Find where the given text appears and provide that cell's center as (X, Y) coordinate. 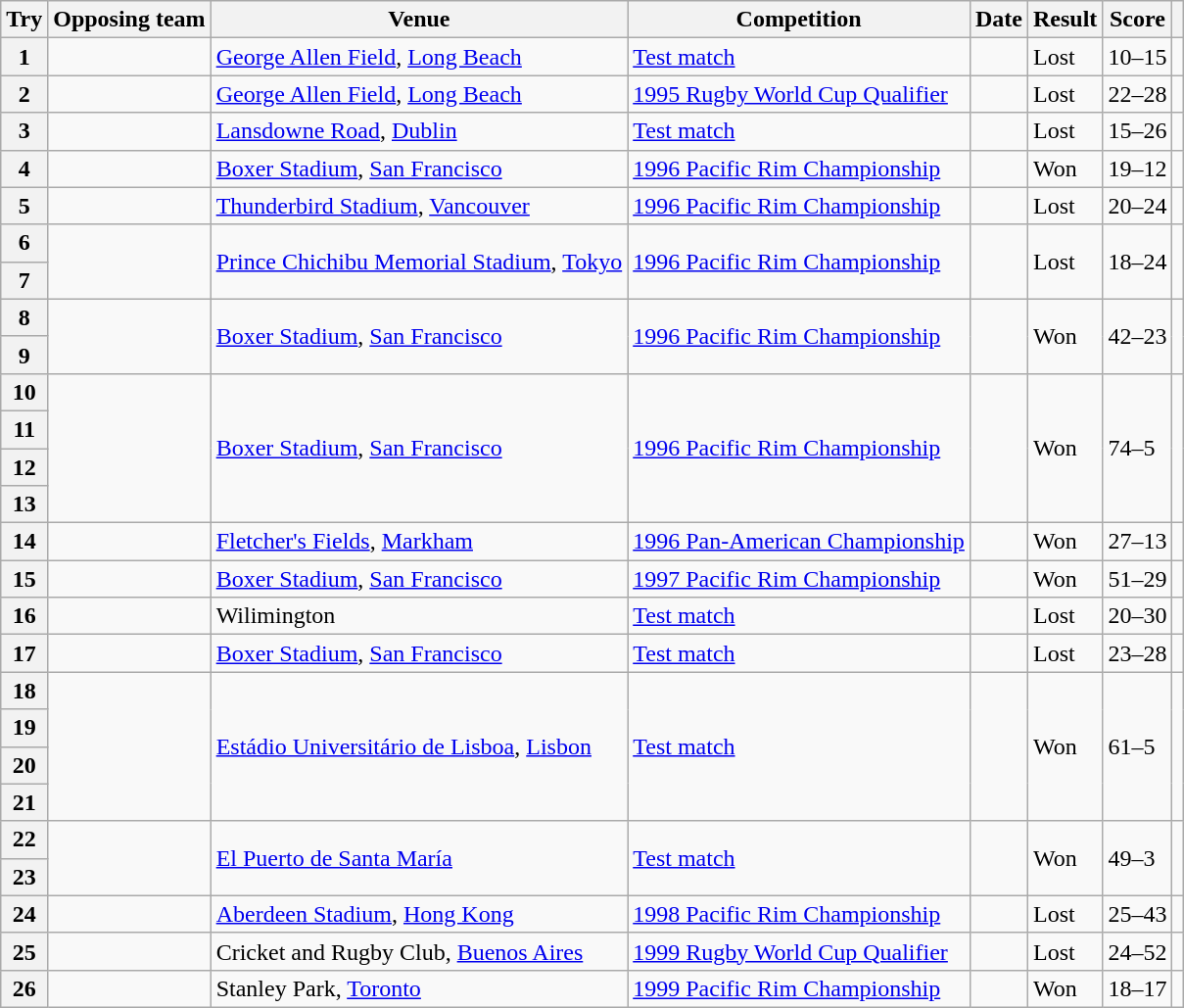
2 (24, 94)
10–15 (1138, 57)
El Puerto de Santa María (419, 858)
20–30 (1138, 616)
Opposing team (129, 20)
Lansdowne Road, Dublin (419, 131)
8 (24, 317)
23–28 (1138, 653)
1995 Rugby World Cup Qualifier (799, 94)
Prince Chichibu Memorial Stadium, Tokyo (419, 262)
1997 Pacific Rim Championship (799, 579)
16 (24, 616)
18–24 (1138, 262)
15–26 (1138, 131)
Estádio Universitário de Lisboa, Lisbon (419, 746)
3 (24, 131)
15 (24, 579)
6 (24, 243)
Thunderbird Stadium, Vancouver (419, 206)
22–28 (1138, 94)
23 (24, 877)
17 (24, 653)
1999 Pacific Rim Championship (799, 988)
11 (24, 429)
1998 Pacific Rim Championship (799, 914)
22 (24, 840)
24–52 (1138, 951)
14 (24, 542)
25 (24, 951)
Result (1065, 20)
Stanley Park, Toronto (419, 988)
Date (999, 20)
12 (24, 467)
18 (24, 691)
Competition (799, 20)
1996 Pan-American Championship (799, 542)
51–29 (1138, 579)
4 (24, 168)
Wilimington (419, 616)
26 (24, 988)
9 (24, 355)
18–17 (1138, 988)
10 (24, 392)
74–5 (1138, 448)
1 (24, 57)
Fletcher's Fields, Markham (419, 542)
25–43 (1138, 914)
20 (24, 765)
21 (24, 802)
1999 Rugby World Cup Qualifier (799, 951)
19 (24, 728)
24 (24, 914)
Try (24, 20)
19–12 (1138, 168)
Venue (419, 20)
7 (24, 280)
Score (1138, 20)
5 (24, 206)
Cricket and Rugby Club, Buenos Aires (419, 951)
49–3 (1138, 858)
27–13 (1138, 542)
13 (24, 504)
42–23 (1138, 336)
20–24 (1138, 206)
Aberdeen Stadium, Hong Kong (419, 914)
61–5 (1138, 746)
